For the text-containing cell, return its midpoint in (X, Y) coordinate format. 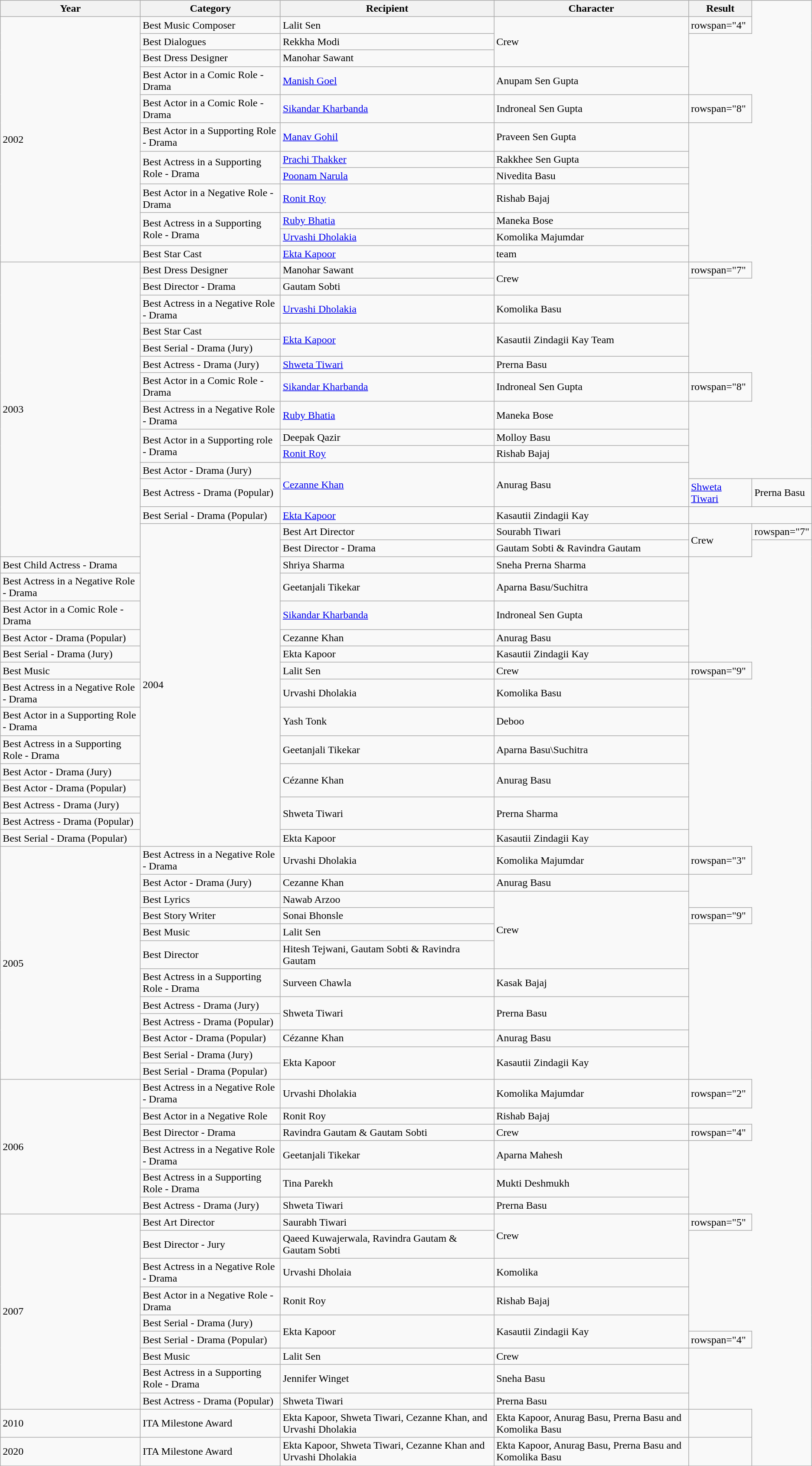
Anupam Sen Gupta (592, 81)
Best Director (211, 954)
2010 (70, 1423)
2020 (70, 1452)
rowspan="3" (720, 860)
Best Music Composer (211, 25)
Yash Tonk (387, 721)
Poonam Narula (387, 176)
Best Director - Jury (211, 1244)
Sonai Bhonsle (387, 916)
2003 (70, 410)
Best Actor in a Negative Role (211, 1116)
2005 (70, 963)
Result (720, 9)
Molloy Basu (592, 437)
Aparna Basu\Suchitra (592, 750)
Best Lyrics (211, 899)
Mukti Deshmukh (592, 1183)
Tina Parekh (387, 1183)
2002 (70, 140)
2004 (211, 685)
Urvashi Dholaia (387, 1273)
2007 (70, 1312)
Manish Goel (387, 81)
Aparna Basu/Suchitra (592, 587)
Gautam Sobti & Ravindra Gautam (592, 548)
Komolika (592, 1273)
Recipient (387, 9)
Sourabh Tiwari (592, 531)
Rekkha Modi (387, 42)
Nivedita Basu (592, 176)
Kasautii Zindagii Kay Team (592, 340)
Prachi Thakker (387, 159)
Jennifer Winget (387, 1379)
Year (70, 9)
Best Actor in a Supporting role - Drama (211, 446)
team (592, 254)
Deboo (592, 721)
Aparna Mahesh (592, 1155)
Hitesh Tejwani, Gautam Sobti & Ravindra Gautam (387, 954)
Character (592, 9)
Ravindra Gautam & Gautam Sobti (387, 1132)
Gautam Sobti (387, 287)
Nawab Arzoo (387, 899)
Saurabh Tiwari (387, 1222)
Sneha Prerna Sharma (592, 564)
rowspan="5" (720, 1222)
Sneha Basu (592, 1379)
Surveen Chawla (387, 983)
Rakkhee Sen Gupta (592, 159)
Kasak Bajaj (592, 983)
Best Story Writer (211, 916)
Shriya Sharma (387, 564)
Ekta Kapoor, Shweta Tiwari, Cezanne Khan, and Urvashi Dholakia (387, 1423)
Praveen Sen Gupta (592, 137)
Deepak Qazir (387, 437)
Qaeed Kuwajerwala, Ravindra Gautam & Gautam Sobti (387, 1244)
Manav Gohil (387, 137)
rowspan="2" (720, 1093)
Best Child Actress - Drama (70, 564)
2006 (70, 1146)
Category (211, 9)
Prerna Sharma (592, 813)
Best Dialogues (211, 42)
Ekta Kapoor, Shweta Tiwari, Cezanne Khan and Urvashi Dholakia (387, 1452)
